Return the [x, y] coordinate for the center point of the cell that contains the specified text.  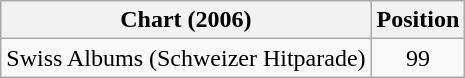
Chart (2006) [186, 20]
Swiss Albums (Schweizer Hitparade) [186, 58]
Position [418, 20]
99 [418, 58]
